Provide the (x, y) coordinate of the cell's center where the given text is located.  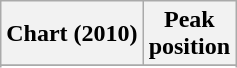
Chart (2010) (72, 34)
Peak position (189, 34)
